Return the (X, Y) coordinate for the center point of the cell that contains the specified text.  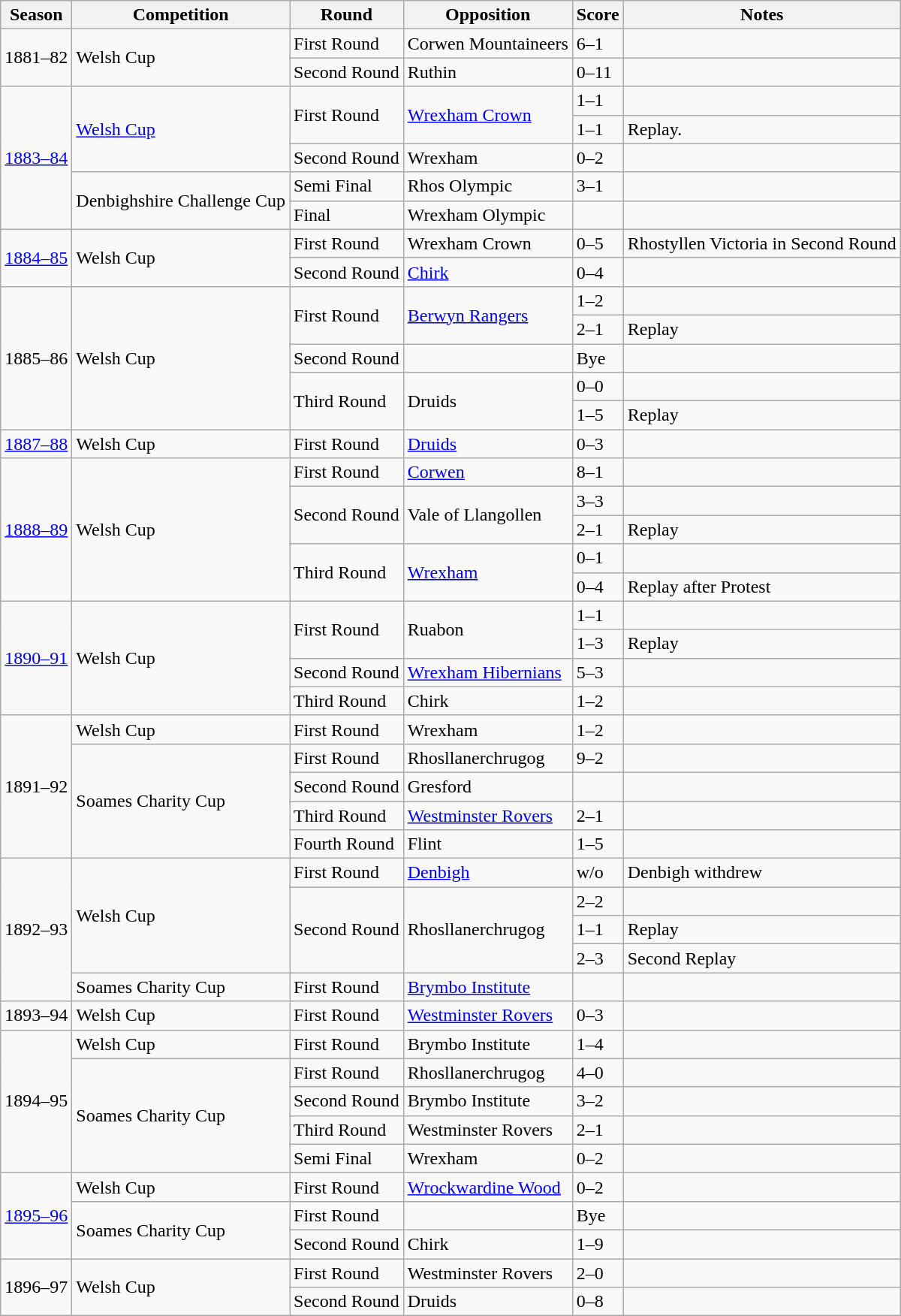
1881–82 (36, 58)
3–2 (598, 1101)
1896–97 (36, 1287)
Vale of Llangollen (488, 515)
Berwyn Rangers (488, 315)
1884–85 (36, 258)
Rhostyllen Victoria in Second Round (761, 243)
Notes (761, 15)
Competition (181, 15)
1891–92 (36, 786)
0–11 (598, 72)
1888–89 (36, 530)
1–9 (598, 1244)
1885–86 (36, 358)
0–0 (598, 387)
Rhos Olympic (488, 186)
2–0 (598, 1273)
1895–96 (36, 1215)
1–3 (598, 644)
1892–93 (36, 930)
4–0 (598, 1073)
1894–95 (36, 1101)
Wrexham Olympic (488, 215)
2–3 (598, 958)
3–3 (598, 501)
1–4 (598, 1044)
9–2 (598, 758)
Score (598, 15)
Season (36, 15)
Second Replay (761, 958)
Corwen Mountaineers (488, 44)
0–8 (598, 1302)
Round (347, 15)
Denbigh (488, 873)
6–1 (598, 44)
Opposition (488, 15)
Fourth Round (347, 844)
Replay after Protest (761, 587)
Final (347, 215)
Wrockwardine Wood (488, 1187)
Flint (488, 844)
Ruabon (488, 629)
0–5 (598, 243)
Ruthin (488, 72)
1883–84 (36, 158)
Gresford (488, 786)
1890–91 (36, 658)
0–1 (598, 558)
Wrexham Hibernians (488, 672)
8–1 (598, 472)
w/o (598, 873)
Corwen (488, 472)
1887–88 (36, 444)
Denbigh withdrew (761, 873)
Replay. (761, 129)
1893–94 (36, 1016)
5–3 (598, 672)
Denbighshire Challenge Cup (181, 201)
2–2 (598, 901)
3–1 (598, 186)
